Locate the cell with the specified text and output its [X, Y] center coordinate. 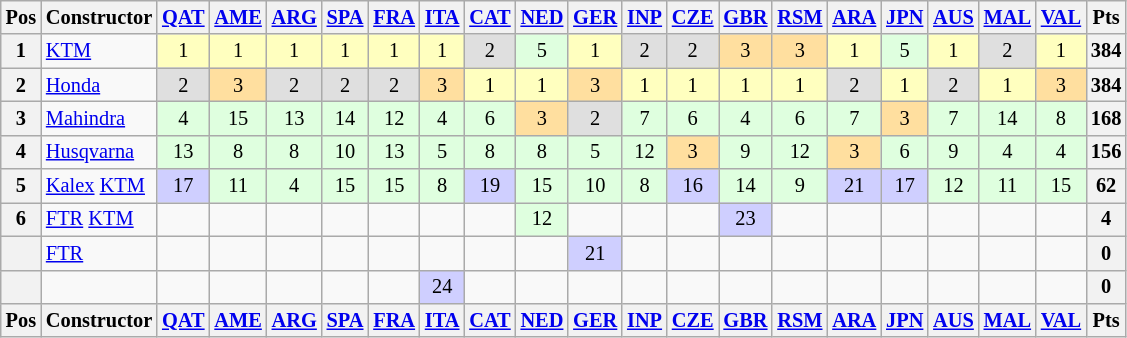
KTM [99, 51]
19 [490, 186]
Honda [99, 85]
Husqvarna [99, 152]
24 [442, 287]
16 [693, 186]
156 [1106, 152]
23 [745, 219]
62 [1106, 186]
FTR KTM [99, 219]
Mahindra [99, 118]
Kalex KTM [99, 186]
FTR [99, 253]
168 [1106, 118]
